Find where the given text appears and provide that cell's center as [X, Y] coordinate. 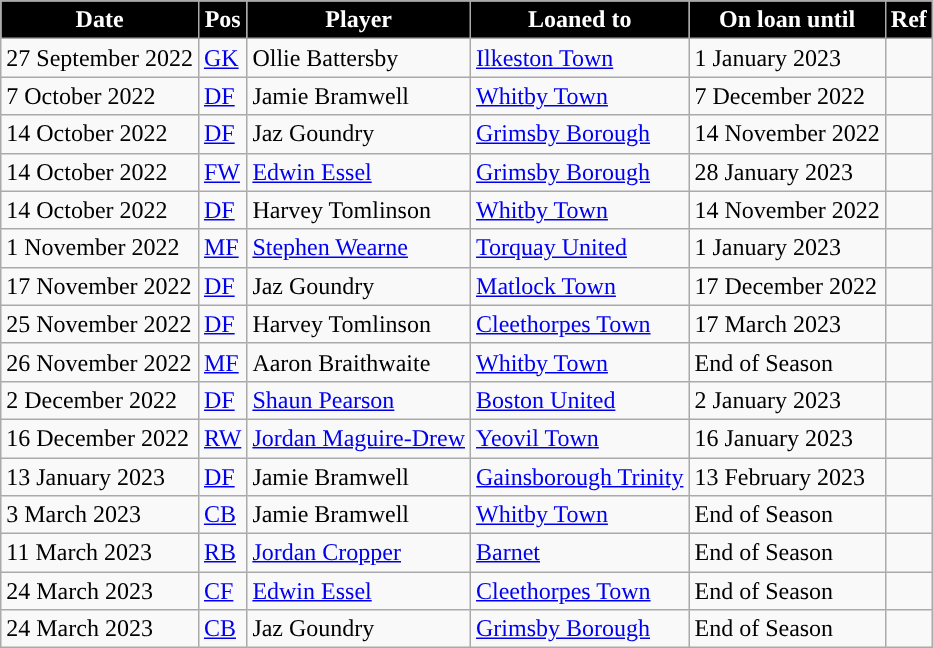
17 December 2022 [787, 286]
17 March 2023 [787, 324]
Ollie Battersby [359, 58]
Jordan Cropper [359, 553]
Loaned to [580, 20]
RW [222, 438]
2 January 2023 [787, 400]
On loan until [787, 20]
1 November 2022 [100, 248]
3 March 2023 [100, 515]
CF [222, 591]
13 February 2023 [787, 477]
Aaron Braithwaite [359, 362]
Pos [222, 20]
16 December 2022 [100, 438]
28 January 2023 [787, 172]
RB [222, 553]
27 September 2022 [100, 58]
FW [222, 172]
Torquay United [580, 248]
Ilkeston Town [580, 58]
13 January 2023 [100, 477]
Boston United [580, 400]
11 March 2023 [100, 553]
Yeovil Town [580, 438]
Stephen Wearne [359, 248]
Shaun Pearson [359, 400]
Jordan Maguire-Drew [359, 438]
7 October 2022 [100, 96]
Date [100, 20]
2 December 2022 [100, 400]
GK [222, 58]
Barnet [580, 553]
Matlock Town [580, 286]
16 January 2023 [787, 438]
25 November 2022 [100, 324]
Gainsborough Trinity [580, 477]
7 December 2022 [787, 96]
17 November 2022 [100, 286]
26 November 2022 [100, 362]
Ref [908, 20]
Player [359, 20]
